Provide the (X, Y) coordinate of the cell's center where the given text is located.  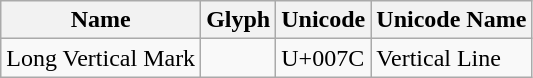
Unicode (324, 20)
Long Vertical Mark (101, 58)
Name (101, 20)
Glyph (238, 20)
U+007C (324, 58)
Unicode Name (452, 20)
Vertical Line (452, 58)
